Return [X, Y] of the center of cell containing provided text 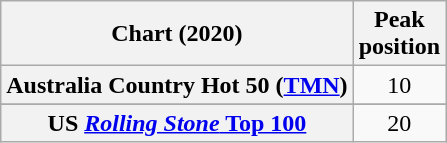
Australia Country Hot 50 (TMN) [177, 85]
Chart (2020) [177, 34]
US Rolling Stone Top 100 [177, 123]
Peakposition [399, 34]
20 [399, 123]
10 [399, 85]
